Search for the cell housing the specified text and yield its (X, Y) center coordinate. 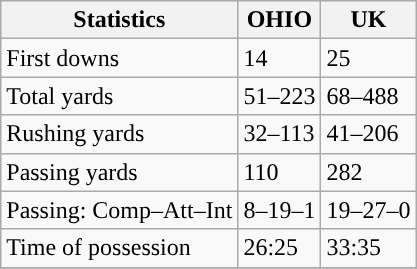
Passing: Comp–Att–Int (120, 210)
14 (280, 58)
25 (368, 58)
Passing yards (120, 172)
First downs (120, 58)
68–488 (368, 96)
32–113 (280, 134)
Rushing yards (120, 134)
UK (368, 20)
26:25 (280, 248)
41–206 (368, 134)
Total yards (120, 96)
8–19–1 (280, 210)
110 (280, 172)
19–27–0 (368, 210)
Statistics (120, 20)
282 (368, 172)
33:35 (368, 248)
Time of possession (120, 248)
OHIO (280, 20)
51–223 (280, 96)
